From the cell containing the given text, extract its center point as (X, Y) coordinate. 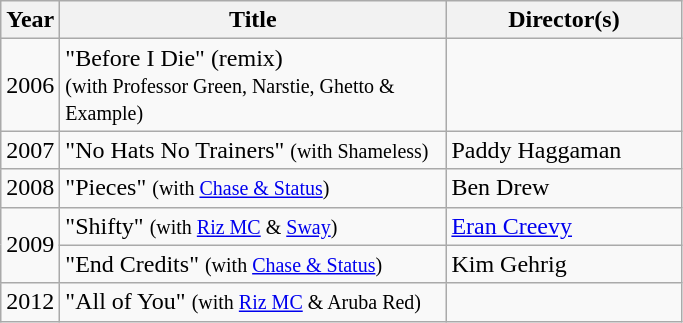
2009 (30, 245)
"End Credits" (with Chase & Status) (253, 264)
Year (30, 20)
Eran Creevy (564, 226)
Kim Gehrig (564, 264)
"All of You" (with Riz MC & Aruba Red) (253, 302)
Ben Drew (564, 188)
"Shifty" (with Riz MC & Sway) (253, 226)
2007 (30, 150)
Director(s) (564, 20)
"Pieces" (with Chase & Status) (253, 188)
2006 (30, 85)
"No Hats No Trainers" (with Shameless) (253, 150)
2012 (30, 302)
"Before I Die" (remix)(with Professor Green, Narstie, Ghetto & Example) (253, 85)
Title (253, 20)
2008 (30, 188)
Paddy Haggaman (564, 150)
